Return the (x, y) coordinate for the center point of the cell that contains the specified text.  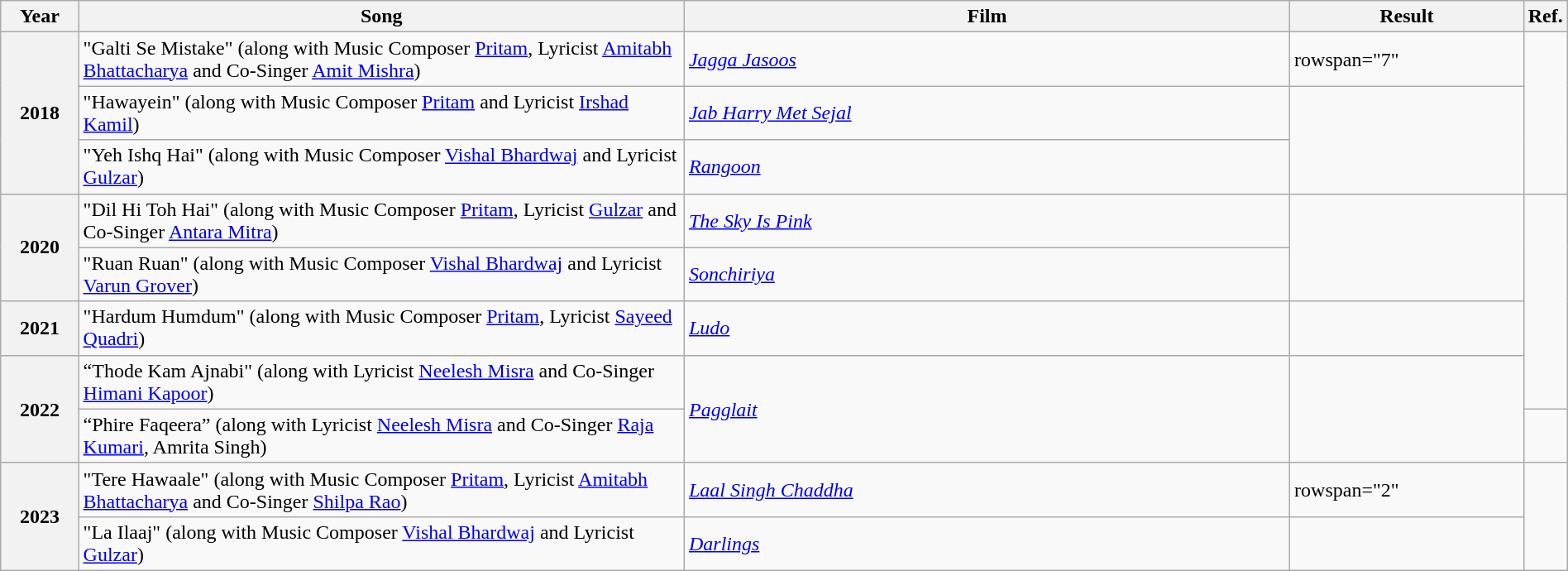
The Sky Is Pink (987, 220)
“Phire Faqeera” (along with Lyricist Neelesh Misra and Co-Singer Raja Kumari, Amrita Singh) (381, 435)
Sonchiriya (987, 275)
Laal Singh Chaddha (987, 490)
Pagglait (987, 409)
Film (987, 17)
Ludo (987, 328)
Song (381, 17)
"Yeh Ishq Hai" (along with Music Composer Vishal Bhardwaj and Lyricist Gulzar) (381, 167)
rowspan="2" (1408, 490)
rowspan="7" (1408, 60)
Ref. (1545, 17)
“Thode Kam Ajnabi" (along with Lyricist Neelesh Misra and Co-Singer Himani Kapoor) (381, 382)
2021 (40, 328)
"Galti Se Mistake" (along with Music Composer Pritam, Lyricist Amitabh Bhattacharya and Co-Singer Amit Mishra) (381, 60)
"Hardum Humdum" (along with Music Composer Pritam, Lyricist Sayeed Quadri) (381, 328)
2022 (40, 409)
2018 (40, 113)
"La Ilaaj" (along with Music Composer Vishal Bhardwaj and Lyricist Gulzar) (381, 543)
Jagga Jasoos (987, 60)
"Dil Hi Toh Hai" (along with Music Composer Pritam, Lyricist Gulzar and Co-Singer Antara Mitra) (381, 220)
"Tere Hawaale" (along with Music Composer Pritam, Lyricist Amitabh Bhattacharya and Co-Singer Shilpa Rao) (381, 490)
Rangoon (987, 167)
"Hawayein" (along with Music Composer Pritam and Lyricist Irshad Kamil) (381, 113)
Darlings (987, 543)
2023 (40, 516)
"Ruan Ruan" (along with Music Composer Vishal Bhardwaj and Lyricist Varun Grover) (381, 275)
Year (40, 17)
2020 (40, 247)
Result (1408, 17)
Jab Harry Met Sejal (987, 113)
